Extract the [X, Y] coordinate from the center of the cell holding the provided text.  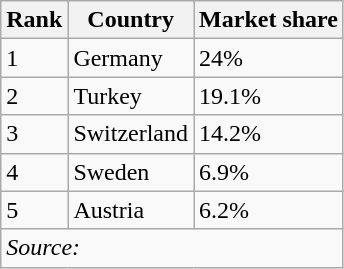
5 [34, 210]
14.2% [269, 134]
3 [34, 134]
1 [34, 58]
19.1% [269, 96]
2 [34, 96]
Austria [131, 210]
Turkey [131, 96]
6.9% [269, 172]
Rank [34, 20]
Germany [131, 58]
Switzerland [131, 134]
Country [131, 20]
Sweden [131, 172]
Source: [172, 248]
Market share [269, 20]
6.2% [269, 210]
4 [34, 172]
24% [269, 58]
